Scan for the cell matching the given text and deliver its (x, y) coordinate at center. 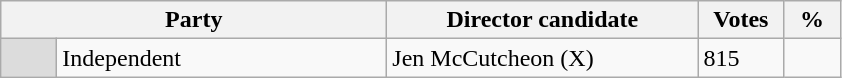
815 (741, 58)
Director candidate (542, 20)
Votes (741, 20)
Party (194, 20)
% (812, 20)
Jen McCutcheon (X) (542, 58)
Independent (222, 58)
